From the cell containing the given text, extract its center point as [X, Y] coordinate. 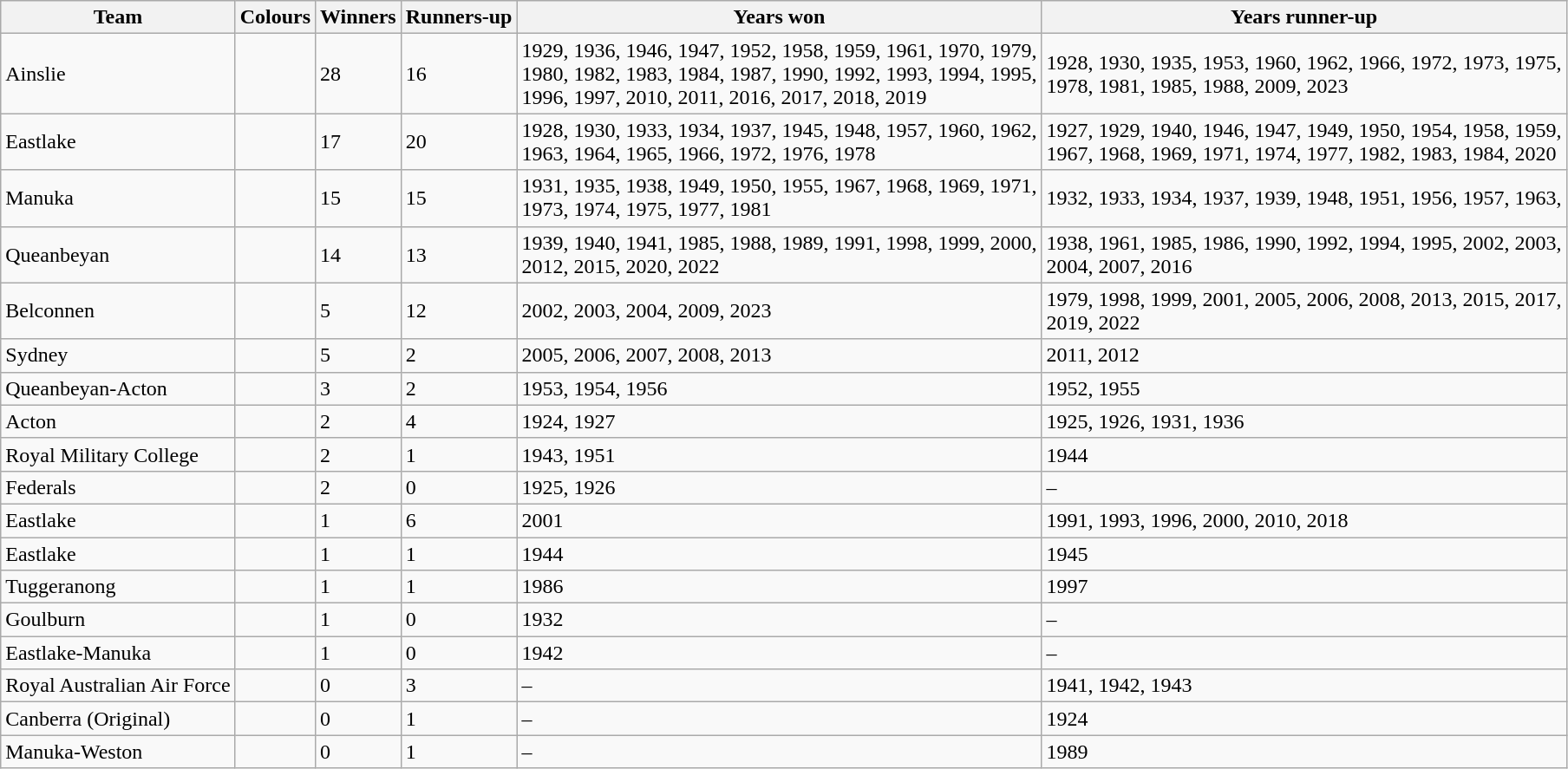
1939, 1940, 1941, 1985, 1988, 1989, 1991, 1998, 1999, 2000,2012, 2015, 2020, 2022 [779, 255]
2011, 2012 [1304, 355]
Runners-up [459, 17]
1938, 1961, 1985, 1986, 1990, 1992, 1994, 1995, 2002, 2003,2004, 2007, 2016 [1304, 255]
1945 [1304, 554]
28 [359, 74]
1953, 1954, 1956 [779, 388]
2001 [779, 520]
Queanbeyan-Acton [118, 388]
1989 [1304, 752]
1927, 1929, 1940, 1946, 1947, 1949, 1950, 1954, 1958, 1959,1967, 1968, 1969, 1971, 1974, 1977, 1982, 1983, 1984, 2020 [1304, 142]
Queanbeyan [118, 255]
1928, 1930, 1935, 1953, 1960, 1962, 1966, 1972, 1973, 1975,1978, 1981, 1985, 1988, 2009, 2023 [1304, 74]
13 [459, 255]
Winners [359, 17]
2005, 2006, 2007, 2008, 2013 [779, 355]
1942 [779, 653]
Manuka-Weston [118, 752]
1941, 1942, 1943 [1304, 686]
1924, 1927 [779, 421]
Years won [779, 17]
Goulburn [118, 620]
1924 [1304, 719]
1925, 1926, 1931, 1936 [1304, 421]
1928, 1930, 1933, 1934, 1937, 1945, 1948, 1957, 1960, 1962,1963, 1964, 1965, 1966, 1972, 1976, 1978 [779, 142]
Royal Australian Air Force [118, 686]
Tuggeranong [118, 587]
14 [359, 255]
Ainslie [118, 74]
Belconnen [118, 310]
Federals [118, 487]
20 [459, 142]
Acton [118, 421]
1952, 1955 [1304, 388]
4 [459, 421]
Eastlake-Manuka [118, 653]
Sydney [118, 355]
1979, 1998, 1999, 2001, 2005, 2006, 2008, 2013, 2015, 2017,2019, 2022 [1304, 310]
12 [459, 310]
1943, 1951 [779, 454]
Canberra (Original) [118, 719]
17 [359, 142]
1931, 1935, 1938, 1949, 1950, 1955, 1967, 1968, 1969, 1971,1973, 1974, 1975, 1977, 1981 [779, 198]
Manuka [118, 198]
Team [118, 17]
Royal Military College [118, 454]
1986 [779, 587]
16 [459, 74]
Years runner-up [1304, 17]
1991, 1993, 1996, 2000, 2010, 2018 [1304, 520]
1932, 1933, 1934, 1937, 1939, 1948, 1951, 1956, 1957, 1963, [1304, 198]
1932 [779, 620]
Colours [275, 17]
1925, 1926 [779, 487]
1997 [1304, 587]
2002, 2003, 2004, 2009, 2023 [779, 310]
6 [459, 520]
